Return the (x, y) coordinate for the center point of the cell that contains the specified text.  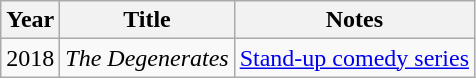
Notes (354, 20)
2018 (30, 58)
Title (147, 20)
The Degenerates (147, 58)
Year (30, 20)
Stand-up comedy series (354, 58)
